For the text-containing cell, return its midpoint in [X, Y] coordinate format. 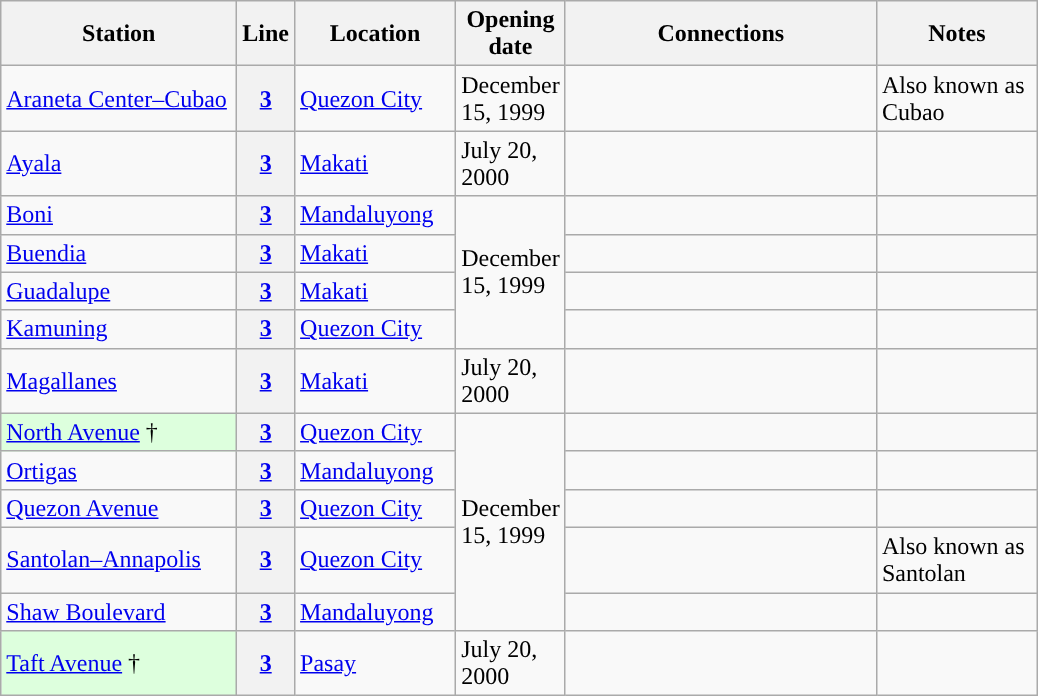
Ayala [119, 164]
Boni [119, 215]
Taft Avenue † [119, 664]
Location [376, 34]
Also known as Santolan [956, 560]
Magallanes [119, 380]
Connections [720, 34]
Pasay [376, 664]
Quezon Avenue [119, 508]
Also known as Cubao [956, 98]
North Avenue † [119, 432]
Kamuning [119, 329]
Guadalupe [119, 291]
Opening date [511, 34]
Notes [956, 34]
Line [266, 34]
Station [119, 34]
Shaw Boulevard [119, 611]
Ortigas [119, 470]
Santolan–Annapolis [119, 560]
Buendia [119, 253]
Araneta Center–Cubao [119, 98]
